Search for the cell housing the specified text and yield its [x, y] center coordinate. 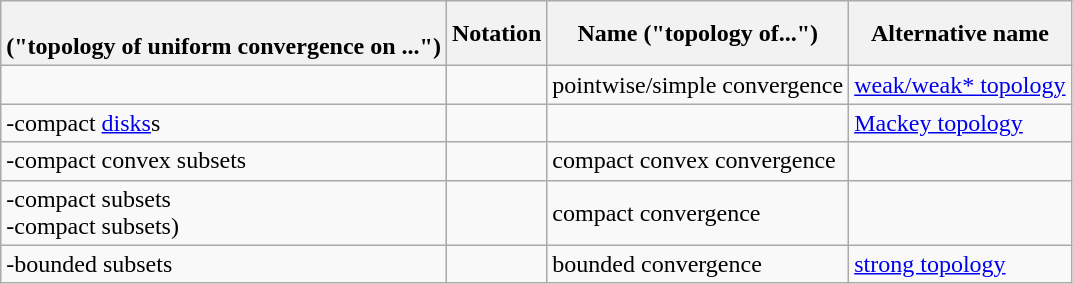
-compact subsets-compact subsets) [224, 212]
weak/weak* topology [960, 85]
Notation [496, 34]
compact convex convergence [698, 161]
-bounded subsets [224, 264]
("topology of uniform convergence on ...") [224, 34]
-compact diskss [224, 123]
-compact convex subsets [224, 161]
bounded convergence [698, 264]
pointwise/simple convergence [698, 85]
Mackey topology [960, 123]
strong topology [960, 264]
compact convergence [698, 212]
Alternative name [960, 34]
Name ("topology of...") [698, 34]
